Detect which cell encompasses the target text, then output its (x, y) center coordinate. 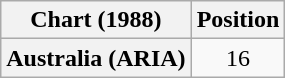
Australia (ARIA) (96, 58)
Position (238, 20)
Chart (1988) (96, 20)
16 (238, 58)
